From the cell containing the given text, extract its center point as [X, Y] coordinate. 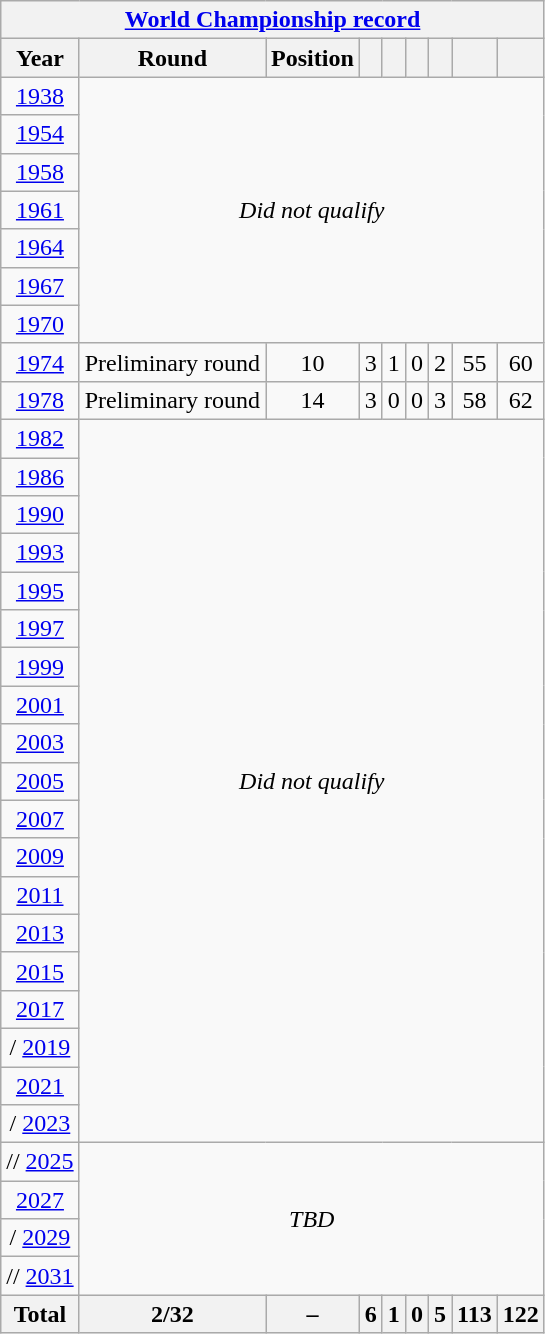
2005 [40, 781]
58 [475, 400]
1958 [40, 172]
113 [475, 1314]
1999 [40, 667]
55 [475, 362]
2015 [40, 971]
2013 [40, 933]
TBD [312, 1219]
2 [440, 362]
/ 2019 [40, 1047]
2027 [40, 1200]
– [313, 1314]
1993 [40, 553]
6 [370, 1314]
2011 [40, 895]
1964 [40, 248]
1967 [40, 286]
2001 [40, 705]
World Championship record [273, 20]
Position [313, 58]
// 2025 [40, 1162]
2009 [40, 857]
1990 [40, 515]
2003 [40, 743]
1982 [40, 438]
1997 [40, 629]
1970 [40, 324]
60 [520, 362]
1978 [40, 400]
// 2031 [40, 1276]
Round [172, 58]
2021 [40, 1085]
5 [440, 1314]
/ 2029 [40, 1238]
1961 [40, 210]
1986 [40, 477]
14 [313, 400]
1938 [40, 96]
1995 [40, 591]
10 [313, 362]
2/32 [172, 1314]
1974 [40, 362]
1954 [40, 134]
Total [40, 1314]
2017 [40, 1009]
Year [40, 58]
/ 2023 [40, 1124]
2007 [40, 819]
122 [520, 1314]
62 [520, 400]
